Identify which cell holds the provided text, then report its (X, Y) central coordinate. 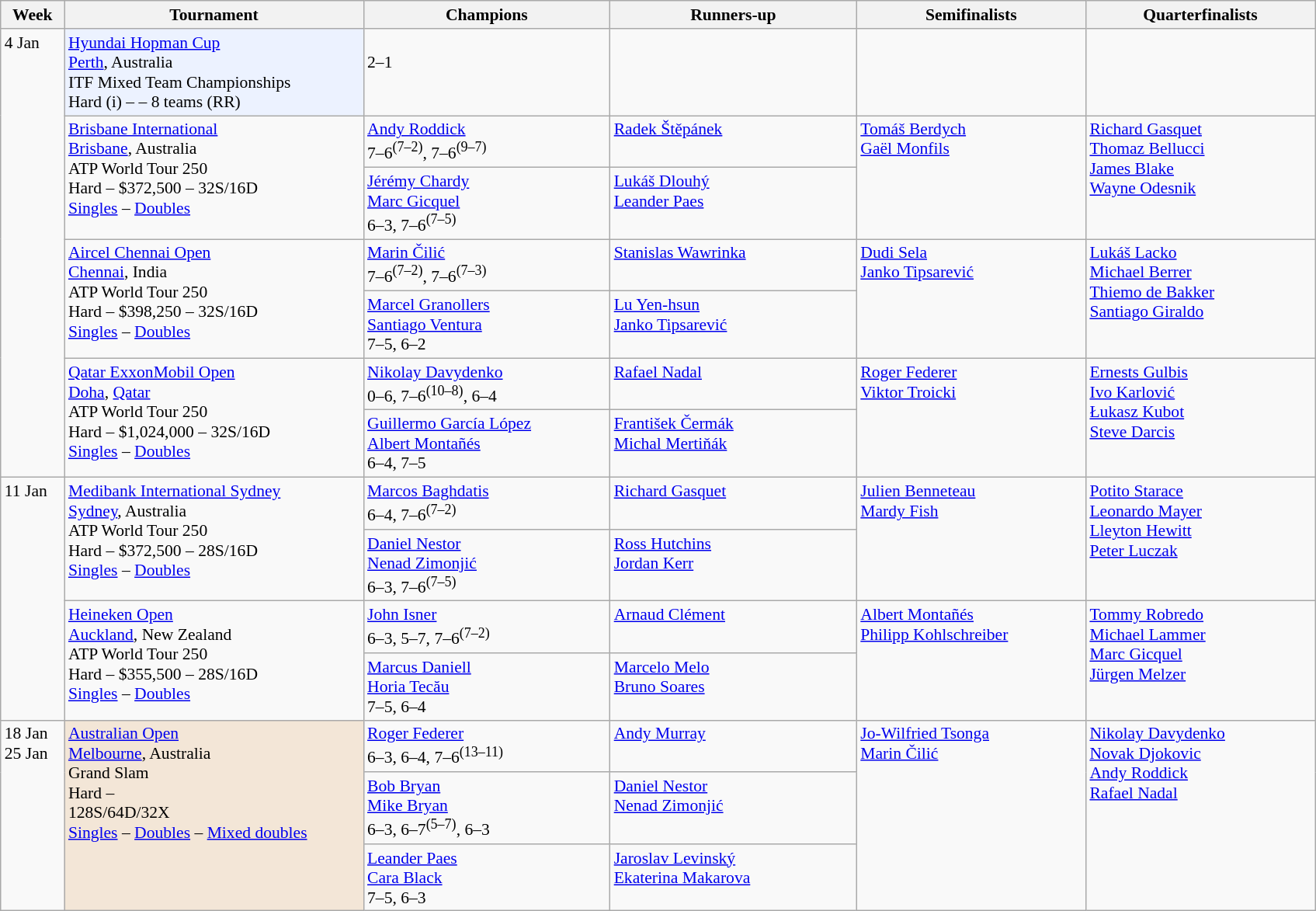
Champions (487, 15)
Lu Yen-hsun Janko Tipsarević (734, 325)
Bob Bryan Mike Bryan6–3, 6–7(5–7), 6–3 (487, 808)
Aircel Chennai Open Chennai, IndiaATP World Tour 250Hard – $398,250 – 32S/16DSingles – Doubles (214, 298)
Medibank International Sydney Sydney, AustraliaATP World Tour 250Hard – $372,500 – 28S/16D Singles – Doubles (214, 539)
Marcus Daniell Horia Tecău7–5, 6–4 (487, 687)
Nikolay Davydenko0–6, 7–6(10–8), 6–4 (487, 384)
11 Jan (33, 600)
Ernests Gulbis Ivo Karlović Łukasz Kubot Steve Darcis (1200, 418)
Lukáš Dlouhý Leander Paes (734, 203)
Qatar ExxonMobil Open Doha, QatarATP World Tour 250Hard – $1,024,000 – 32S/16DSingles – Doubles (214, 418)
John Isner6–3, 5–7, 7–6(7–2) (487, 628)
Tournament (214, 15)
Heineken Open Auckland, New ZealandATP World Tour 250Hard – $355,500 – 28S/16DSingles – Doubles (214, 660)
Semifinalists (971, 15)
Potito Starace Leonardo Mayer Lleyton Hewitt Peter Luczak (1200, 539)
Roger Federer6–3, 6–4, 7–6(13–11) (487, 747)
Tomáš Berdych Gaël Monfils (971, 177)
Rafael Nadal (734, 384)
Week (33, 15)
Daniel Nestor Nenad Zimonjić (734, 808)
Richard Gasquet Thomaz Bellucci James Blake Wayne Odesnik (1200, 177)
Albert Montañés Philipp Kohlschreiber (971, 660)
Julien Benneteau Mardy Fish (971, 539)
Daniel Nestor Nenad Zimonjić6–3, 7–6(7–5) (487, 565)
Andy Roddick7–6(7–2), 7–6(9–7) (487, 141)
Runners-up (734, 15)
Brisbane InternationalBrisbane, AustraliaATP World Tour 250Hard – $372,500 – 32S/16DSingles – Doubles (214, 177)
Dudi Sela Janko Tipsarević (971, 298)
Marin Čilić7–6(7–2), 7–6(7–3) (487, 266)
4 Jan (33, 253)
Hyundai Hopman Cup Perth, AustraliaITF Mixed Team ChampionshipsHard (i) – – 8 teams (RR) (214, 72)
Marcos Baghdatis6–4, 7–6(7–2) (487, 503)
Jérémy Chardy Marc Gicquel6–3, 7–6(7–5) (487, 203)
Roger Federer Viktor Troicki (971, 418)
Tommy Robredo Michael Lammer Marc Gicquel Jürgen Melzer (1200, 660)
Marcelo Melo Bruno Soares (734, 687)
Ross Hutchins Jordan Kerr (734, 565)
František Čermák Michal Mertiňák (734, 444)
Stanislas Wawrinka (734, 266)
Richard Gasquet (734, 503)
Radek Štěpánek (734, 141)
2–1 (487, 72)
Guillermo García López Albert Montañés6–4, 7–5 (487, 444)
Lukáš Lacko Michael Berrer Thiemo de Bakker Santiago Giraldo (1200, 298)
Arnaud Clément (734, 628)
Andy Murray (734, 747)
Quarterfinalists (1200, 15)
Marcel Granollers Santiago Ventura 7–5, 6–2 (487, 325)
